Detect which cell encompasses the target text, then output its (X, Y) center coordinate. 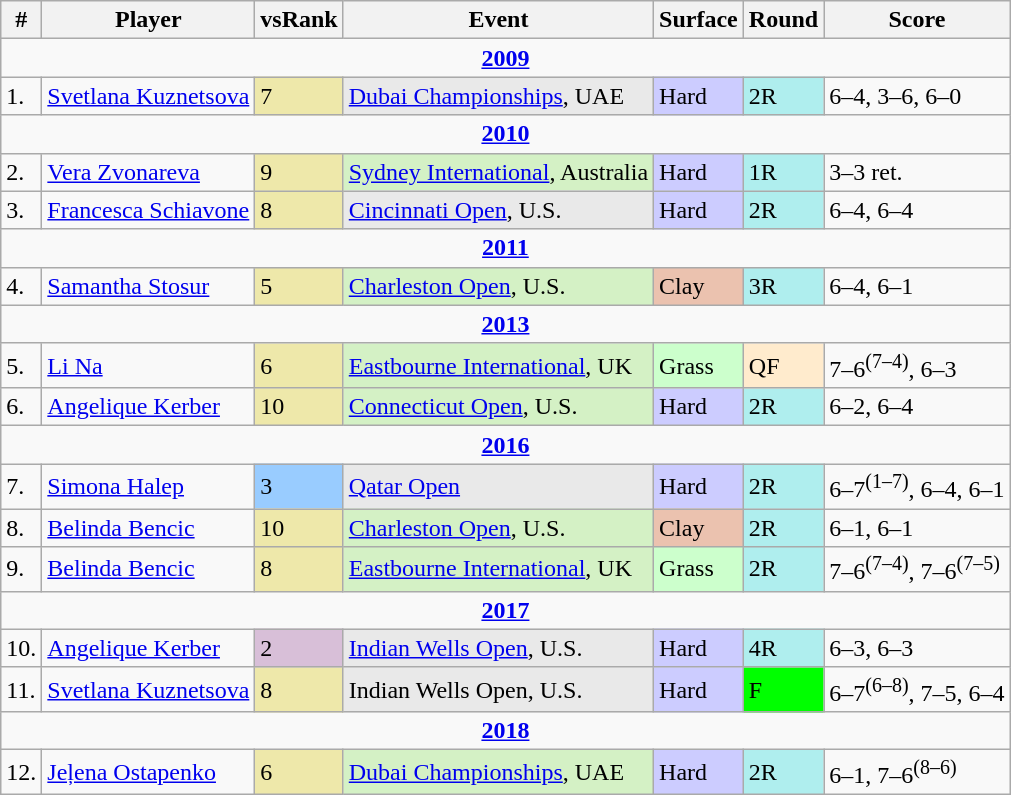
6–1, 6–1 (917, 528)
6–4, 3–6, 6–0 (917, 96)
8. (22, 528)
10. (22, 648)
2009 (506, 58)
Simona Halep (148, 486)
Sydney International, Australia (498, 172)
7–6(7–4), 6–3 (917, 366)
QF (783, 366)
Score (917, 20)
2017 (506, 610)
Francesca Schiavone (148, 210)
7 (299, 96)
# (22, 20)
6–7(6–8), 7–5, 6–4 (917, 690)
Round (783, 20)
5. (22, 366)
vsRank (299, 20)
6–4, 6–1 (917, 286)
Vera Zvonareva (148, 172)
6. (22, 407)
Surface (699, 20)
6–3, 6–3 (917, 648)
3R (783, 286)
2018 (506, 731)
F (783, 690)
Samantha Stosur (148, 286)
Player (148, 20)
Qatar Open (498, 486)
3–3 ret. (917, 172)
2 (299, 648)
2010 (506, 134)
2016 (506, 445)
7–6(7–4), 7–6(7–5) (917, 570)
Jeļena Ostapenko (148, 772)
6–2, 6–4 (917, 407)
2011 (506, 248)
7. (22, 486)
9. (22, 570)
Li Na (148, 366)
5 (299, 286)
2. (22, 172)
9 (299, 172)
4. (22, 286)
Event (498, 20)
4R (783, 648)
3. (22, 210)
Cincinnati Open, U.S. (498, 210)
1R (783, 172)
1. (22, 96)
6–1, 7–6(8–6) (917, 772)
6–7(1–7), 6–4, 6–1 (917, 486)
3 (299, 486)
2013 (506, 324)
Connecticut Open, U.S. (498, 407)
12. (22, 772)
11. (22, 690)
6–4, 6–4 (917, 210)
